Return the (X, Y) coordinate for the center point of the cell that contains the specified text.  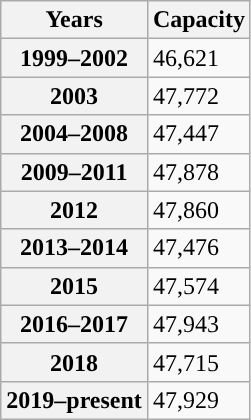
2016–2017 (74, 324)
47,772 (198, 96)
47,447 (198, 134)
2004–2008 (74, 134)
47,574 (198, 286)
2003 (74, 96)
2019–present (74, 400)
47,878 (198, 172)
46,621 (198, 58)
Capacity (198, 20)
2013–2014 (74, 248)
47,929 (198, 400)
47,476 (198, 248)
47,860 (198, 210)
1999–2002 (74, 58)
2009–2011 (74, 172)
2015 (74, 286)
Years (74, 20)
2018 (74, 362)
47,943 (198, 324)
2012 (74, 210)
47,715 (198, 362)
